Locate the cell with the specified text and output its (X, Y) center coordinate. 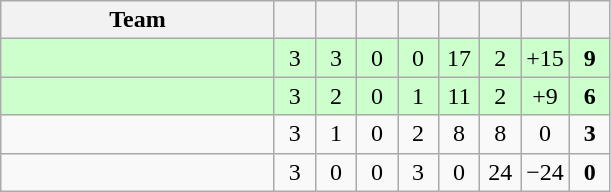
24 (500, 172)
9 (590, 58)
11 (460, 96)
17 (460, 58)
6 (590, 96)
Team (138, 20)
+15 (546, 58)
−24 (546, 172)
+9 (546, 96)
